Find where the given text appears and provide that cell's center as [x, y] coordinate. 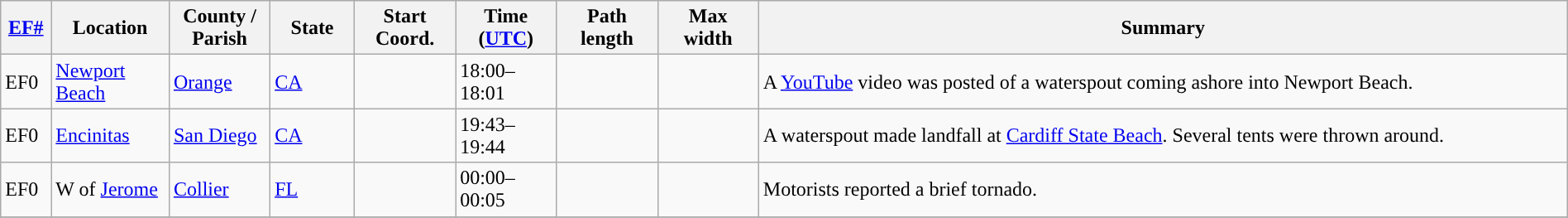
Newport Beach [111, 81]
County / Parish [219, 28]
EF# [26, 28]
Path length [607, 28]
Encinitas [111, 136]
18:00–18:01 [506, 81]
00:00–00:05 [506, 189]
A waterspout made landfall at Cardiff State Beach. Several tents were thrown around. [1163, 136]
State [313, 28]
Summary [1163, 28]
FL [313, 189]
W of Jerome [111, 189]
Collier [219, 189]
Motorists reported a brief tornado. [1163, 189]
Max width [708, 28]
A YouTube video was posted of a waterspout coming ashore into Newport Beach. [1163, 81]
Time (UTC) [506, 28]
Start Coord. [404, 28]
Location [111, 28]
San Diego [219, 136]
19:43–19:44 [506, 136]
Orange [219, 81]
